Capture the cell that displays the provided text and extract its [x, y] central coordinate. 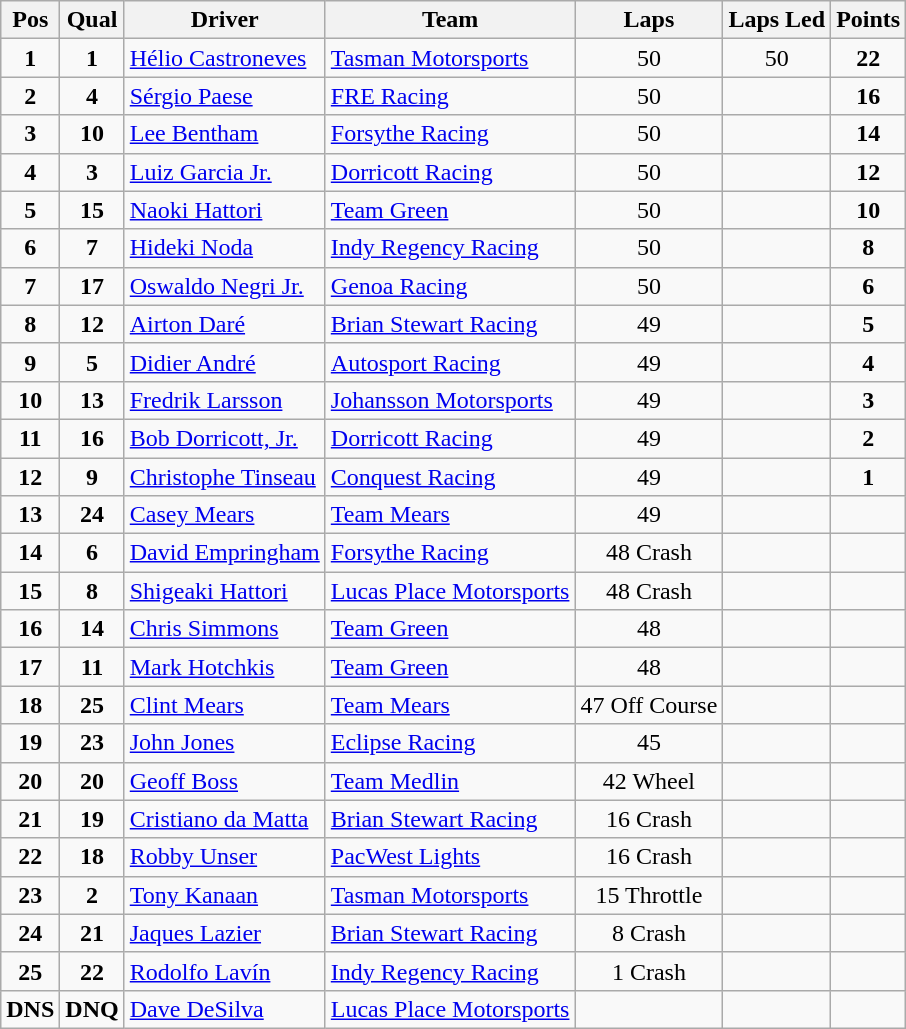
Didier André [224, 362]
Pos [30, 20]
Driver [224, 20]
8 Crash [649, 933]
Chris Simmons [224, 629]
FRE Racing [450, 96]
42 Wheel [649, 781]
Clint Mears [224, 705]
PacWest Lights [450, 857]
Robby Unser [224, 857]
Casey Mears [224, 515]
Bob Dorricott, Jr. [224, 438]
Geoff Boss [224, 781]
Eclipse Racing [450, 743]
Sérgio Paese [224, 96]
Laps Led [777, 20]
Dave DeSilva [224, 1009]
Oswaldo Negri Jr. [224, 286]
Cristiano da Matta [224, 819]
Tony Kanaan [224, 895]
Christophe Tinseau [224, 477]
Team Medlin [450, 781]
Luiz Garcia Jr. [224, 172]
Fredrik Larsson [224, 400]
Team [450, 20]
Genoa Racing [450, 286]
DNS [30, 1009]
David Empringham [224, 553]
Points [868, 20]
Airton Daré [224, 324]
John Jones [224, 743]
Shigeaki Hattori [224, 591]
1 Crash [649, 971]
Hideki Noda [224, 248]
Johansson Motorsports [450, 400]
15 Throttle [649, 895]
DNQ [92, 1009]
Hélio Castroneves [224, 58]
Autosport Racing [450, 362]
45 [649, 743]
Qual [92, 20]
Jaques Lazier [224, 933]
Laps [649, 20]
Mark Hotchkis [224, 667]
Conquest Racing [450, 477]
47 Off Course [649, 705]
Lee Bentham [224, 134]
Naoki Hattori [224, 210]
Rodolfo Lavín [224, 971]
